Determine the (x, y) coordinate at the center of the cell enclosing the given text.  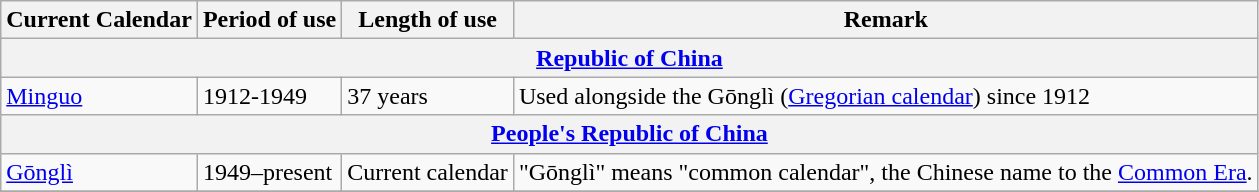
Gōnglì (100, 172)
Current Calendar (100, 20)
Length of use (428, 20)
Republic of China (630, 58)
"Gōnglì" means "common calendar", the Chinese name to the Common Era. (886, 172)
Period of use (269, 20)
Minguo (100, 96)
37 years (428, 96)
People's Republic of China (630, 134)
1949–present (269, 172)
1912-1949 (269, 96)
Remark (886, 20)
Used alongside the Gōnglì (Gregorian calendar) since 1912 (886, 96)
Current calendar (428, 172)
